Locate the cell with the specified text and output its [X, Y] center coordinate. 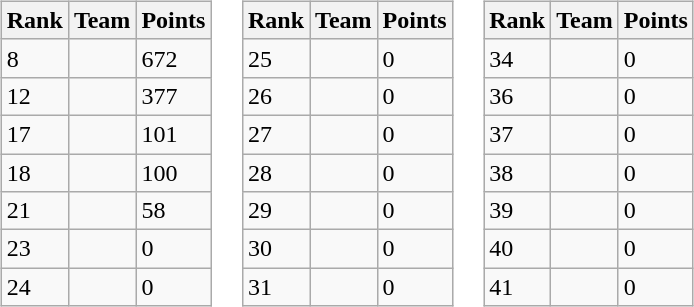
38 [518, 173]
31 [276, 287]
39 [518, 211]
36 [518, 96]
40 [518, 249]
34 [518, 58]
37 [518, 134]
100 [174, 173]
30 [276, 249]
377 [174, 96]
41 [518, 287]
17 [34, 134]
26 [276, 96]
27 [276, 134]
21 [34, 211]
101 [174, 134]
12 [34, 96]
8 [34, 58]
29 [276, 211]
28 [276, 173]
18 [34, 173]
672 [174, 58]
25 [276, 58]
24 [34, 287]
23 [34, 249]
58 [174, 211]
